Determine the [x, y] coordinate at the center of the cell enclosing the given text.  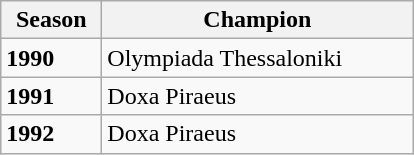
1992 [52, 134]
Season [52, 20]
1991 [52, 96]
Champion [258, 20]
Olympiada Thessaloniki [258, 58]
1990 [52, 58]
